For the text-containing cell, return its midpoint in (X, Y) coordinate format. 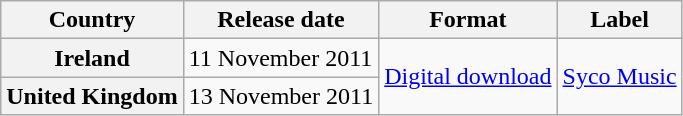
11 November 2011 (280, 58)
Format (468, 20)
13 November 2011 (280, 96)
Ireland (92, 58)
Release date (280, 20)
Country (92, 20)
Digital download (468, 77)
Label (620, 20)
Syco Music (620, 77)
United Kingdom (92, 96)
